Output the (X, Y) coordinate of the center of the cell containing the given text.  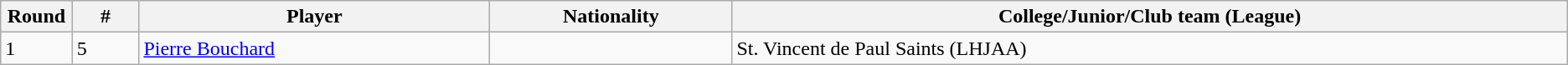
Nationality (611, 17)
St. Vincent de Paul Saints (LHJAA) (1149, 48)
Player (315, 17)
1 (37, 48)
College/Junior/Club team (League) (1149, 17)
5 (106, 48)
Round (37, 17)
# (106, 17)
Pierre Bouchard (315, 48)
